Extract the [x, y] coordinate from the center of the cell holding the provided text.  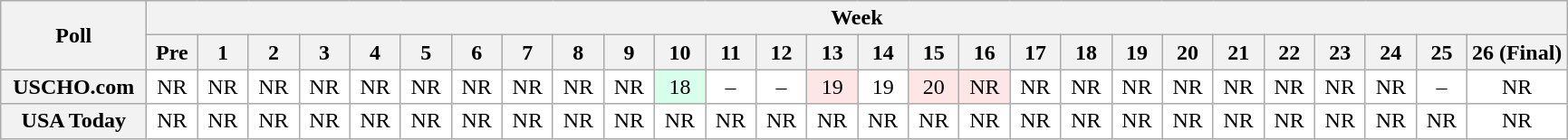
23 [1340, 52]
9 [629, 52]
12 [782, 52]
22 [1289, 52]
17 [1035, 52]
USCHO.com [74, 87]
26 (Final) [1516, 52]
25 [1441, 52]
11 [730, 52]
5 [426, 52]
24 [1390, 52]
2 [274, 52]
1 [223, 52]
15 [934, 52]
Week [857, 18]
10 [679, 52]
13 [832, 52]
3 [324, 52]
7 [527, 52]
8 [578, 52]
14 [883, 52]
Poll [74, 35]
16 [985, 52]
Pre [172, 52]
6 [476, 52]
4 [375, 52]
USA Today [74, 121]
21 [1238, 52]
